Return (x, y) of the center of cell containing provided text 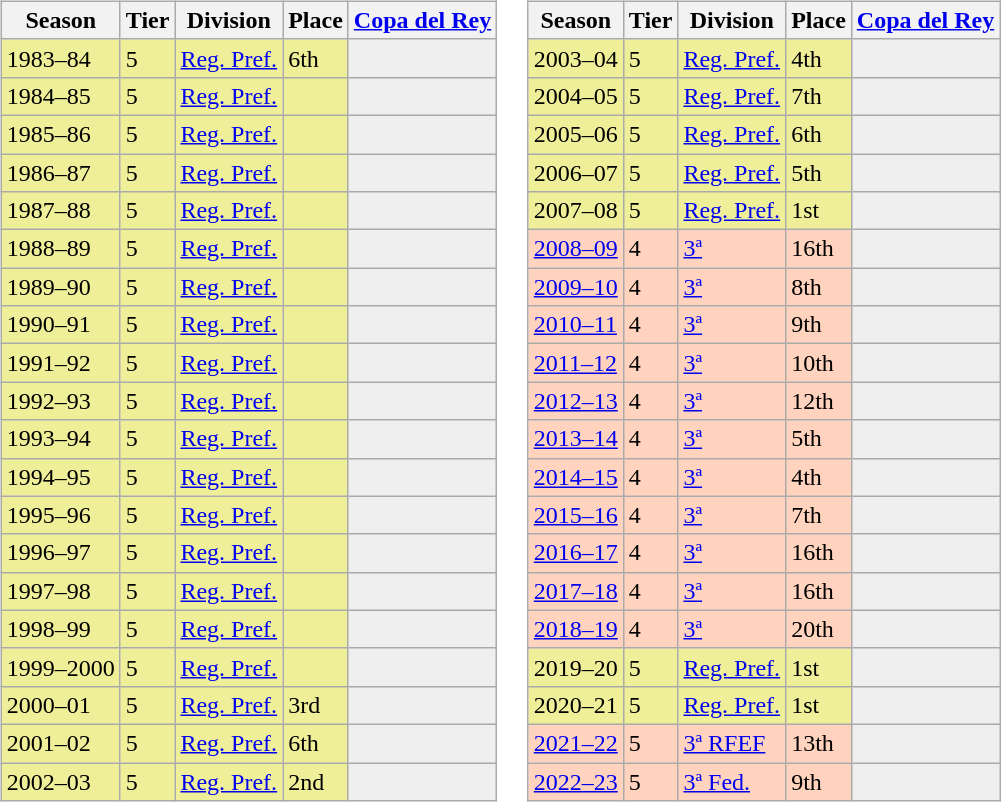
2005–06 (576, 134)
2020–21 (576, 705)
2018–19 (576, 629)
2015–16 (576, 515)
2006–07 (576, 173)
2001–02 (60, 743)
2011–12 (576, 363)
1986–87 (60, 173)
1998–99 (60, 629)
3ª Fed. (732, 781)
1995–96 (60, 515)
2010–11 (576, 325)
1997–98 (60, 591)
2009–10 (576, 287)
1993–94 (60, 439)
1996–97 (60, 553)
1987–88 (60, 211)
2000–01 (60, 705)
2016–17 (576, 553)
2017–18 (576, 591)
1983–84 (60, 58)
1991–92 (60, 363)
2007–08 (576, 211)
1985–86 (60, 134)
3ª RFEF (732, 743)
1990–91 (60, 325)
20th (819, 629)
2002–03 (60, 781)
10th (819, 363)
8th (819, 287)
1992–93 (60, 401)
2004–05 (576, 96)
2013–14 (576, 439)
1988–89 (60, 249)
2019–20 (576, 667)
2003–04 (576, 58)
2021–22 (576, 743)
2012–13 (576, 401)
1999–2000 (60, 667)
13th (819, 743)
3rd (316, 705)
2008–09 (576, 249)
2nd (316, 781)
1984–85 (60, 96)
1989–90 (60, 287)
12th (819, 401)
1994–95 (60, 477)
2014–15 (576, 477)
2022–23 (576, 781)
